From the cell containing the given text, extract its center point as (x, y) coordinate. 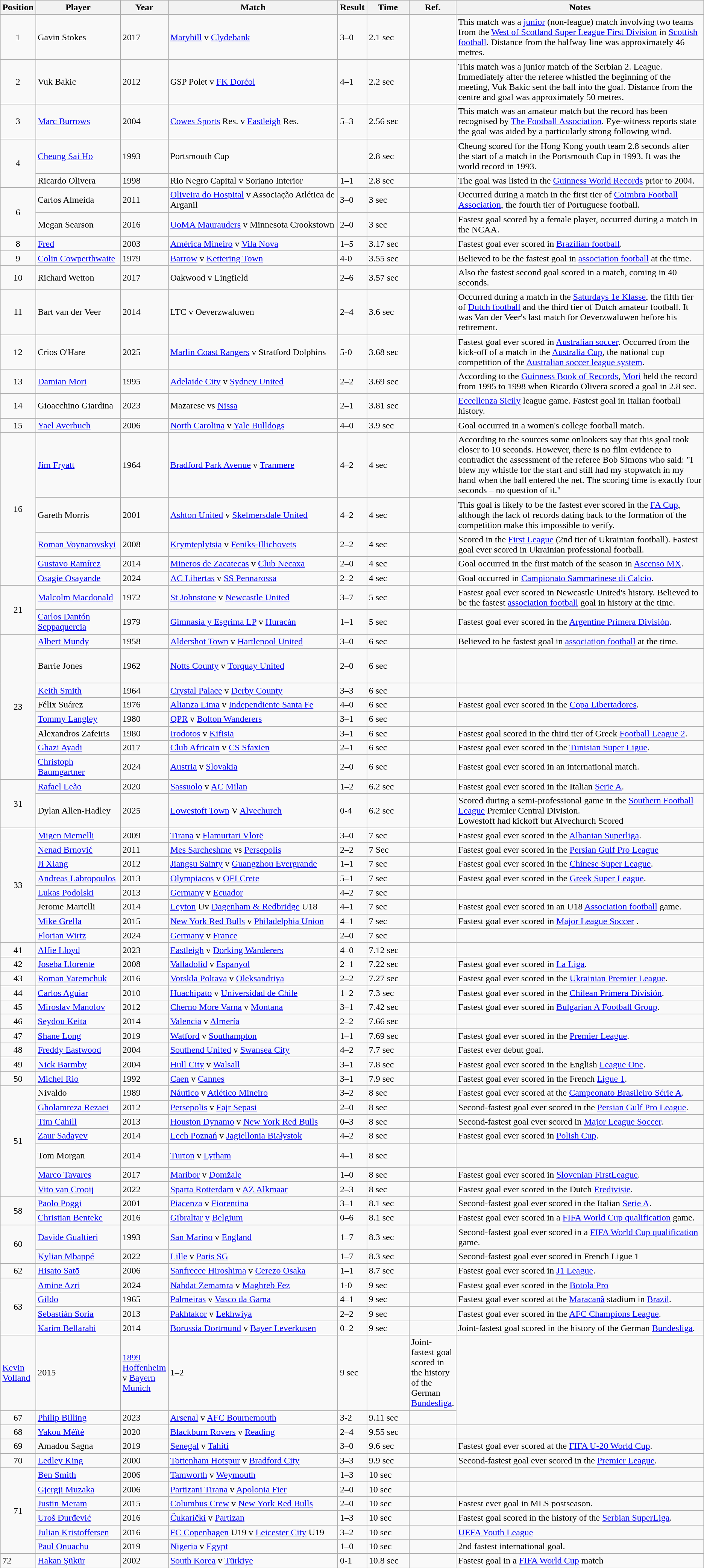
48 (18, 1050)
3.81 sec (388, 406)
Second-fastest goal ever scored in the Italian Serie A. (580, 1203)
North Carolina v Yale Bulldogs (253, 425)
Ben Smith (78, 1475)
Crystal Palace v Derby County (253, 690)
Nenad Brnović (78, 850)
33 (18, 885)
9.9 sec (388, 1460)
60 (18, 1244)
Pakhtakor v Lekhwiya (253, 1314)
Marco Tavares (78, 1175)
Fastest goal ever scored in Brazilian football. (580, 244)
Justin Meram (78, 1503)
Eastleigh v Dorking Wanderers (253, 950)
Germany v France (253, 935)
3.17 sec (388, 244)
Seydou Keita (78, 1022)
4-0 (352, 258)
Partizani Tirana v Apolonia Fier (253, 1489)
Goal occurred in a women's college football match. (580, 425)
1958 (144, 641)
7.12 sec (388, 950)
New York Red Bulls v Philadelphia Union (253, 921)
7.22 sec (388, 964)
Fastest ever debut goal. (580, 1050)
QPR v Bolton Wanderers (253, 719)
Fastest goal ever scored in J1 League. (580, 1271)
Hisato Satō (78, 1271)
Also the fastest second goal scored in a match, coming in 40 seconds. (580, 278)
Fastest goal ever scored at the Campeonato Brasileiro Série A. (580, 1093)
Lille v Paris SG (253, 1257)
16 (18, 509)
Nick Barmby (78, 1064)
Shane Long (78, 1036)
Fastest goal ever scored at the FIFA U-20 World Cup. (580, 1446)
Notts County v Torquay United (253, 666)
7.9 sec (388, 1079)
Fastest goal ever scored in the Premier League. (580, 1036)
Fastest goal ever scored in Major League Soccer . (580, 921)
Ref. (432, 8)
Fastest goal scored in the history of the Serbian SuperLiga. (580, 1518)
Marc Burrows (78, 121)
Fastest goal ever scored in the Copa Libertadores. (580, 704)
2 (18, 82)
Rafael Leão (78, 786)
0-4 (352, 811)
Position (18, 8)
Migen Memelli (78, 835)
Fastest goal ever scored in the Tunisian Super Ligue. (580, 748)
Alianza Lima v Independiente Santa Fe (253, 704)
Second-fastest goal ever scored in the Persian Gulf Pro League. (580, 1107)
Tirana v Flamurtari Vlorë (253, 835)
Fastest goal ever scored in an international match. (580, 767)
Fastest goal ever scored in the Italian Serie A. (580, 786)
Palmeiras v Vasco da Gama (253, 1299)
1965 (144, 1299)
Scored in the First League (2nd tier of Ukrainian football). Fastest goal ever scored in Ukrainian professional football. (580, 545)
Irodotos v Kifisia (253, 733)
Fastest goal ever scored in the Persian Gulf Pro League (580, 850)
Alexandros Zafeiris (78, 733)
Fastest goal ever scored in the Argentine Primera División. (580, 622)
Fastest goal ever scored in Polish Cup. (580, 1136)
6 (18, 212)
Albert Mundy (78, 641)
Philip Billing (78, 1418)
AC Libertas v SS Pennarossa (253, 578)
2009 (144, 835)
Zaur Sadayev (78, 1136)
Jerome Martelli (78, 907)
68 (18, 1432)
Jiangsu Sainty v Guangzhou Evergrande (253, 864)
Fastest goal scored in the third tier of Greek Football League 2. (580, 733)
Christian Benteke (78, 1217)
Michel Rio (78, 1079)
Carlos Dantón Seppaquercia (78, 622)
43 (18, 978)
The goal was listed in the Guinness World Records prior to 2004. (580, 181)
31 (18, 804)
Olympiacos v OFI Crete (253, 878)
Damian Mori (78, 381)
Tommy Langley (78, 719)
Fastest goal ever scored in the AFC Champions League. (580, 1314)
Cowes Sports Res. v Eastleigh Res. (253, 121)
Roman Yaremchuk (78, 978)
Fastest goal ever scored in the Dutch Eredivisie. (580, 1189)
Alfie Lloyd (78, 950)
Result (352, 8)
Second-fastest goal ever scored in the Premier League. (580, 1460)
Amine Azri (78, 1285)
Houston Dynamo v New York Red Bulls (253, 1122)
Second-fastest goal ever scored in a FIFA World Cup qualification game. (580, 1237)
Aldershot Town v Hartlepool United (253, 641)
Match (253, 8)
Tim Cahill (78, 1122)
South Korea v Türkiye (253, 1561)
2–6 (352, 278)
70 (18, 1460)
Kevin Volland (18, 1373)
Oakwood v Lingfield (253, 278)
Freddy Eastwood (78, 1050)
FC Copenhagen U19 v Leicester City U19 (253, 1532)
Dylan Allen-Hadley (78, 811)
Sebastián Soria (78, 1314)
2000 (144, 1460)
Sparta Rotterdam v AZ Alkmaar (253, 1189)
3 (18, 121)
Yakou Méïté (78, 1432)
Sanfrecce Hiroshima v Cerezo Osaka (253, 1271)
1976 (144, 704)
Colin Cowperthwaite (78, 258)
Tamworth v Weymouth (253, 1475)
Sassuolo v AC Milan (253, 786)
Oliveira do Hospital v Associação Atlética de Arganil (253, 200)
Amadou Sagna (78, 1446)
Paolo Poggi (78, 1203)
12 (18, 352)
Lowestoft Town V Alvechurch (253, 811)
67 (18, 1418)
2010 (144, 993)
Huachipato v Universidad de Chile (253, 993)
Rio Negro Capital v Soriano Interior (253, 181)
Fastest goal in a FIFA World Cup match (580, 1561)
Fastest ever goal in MLS postseason. (580, 1503)
2002 (144, 1561)
Carlos Almeida (78, 200)
2.56 sec (388, 121)
Fastest goal ever scored in an U18 Association football game. (580, 907)
3.9 sec (388, 425)
47 (18, 1036)
Mes Sarcheshme vs Persepolis (253, 850)
Hull City v Walsall (253, 1064)
Vito van Crooij (78, 1189)
Mazarese vs Nissa (253, 406)
UoMA Maurauders v Minnesota Crookstown (253, 224)
Florian Wirtz (78, 935)
Persepolis v Fajr Sepasi (253, 1107)
Fastest goal ever scored in the Ukrainian Premier League. (580, 978)
Believed to be fastest goal in association football at the time. (580, 641)
Ledley King (78, 1460)
51 (18, 1141)
0–2 (352, 1328)
45 (18, 1007)
Turton v Lytham (253, 1155)
Gibraltar v Belgium (253, 1217)
2–3 (352, 1189)
Fastest goal ever scored in the French Ligue 1. (580, 1079)
Piacenza v Fiorentina (253, 1203)
Gholamreza Rezaei (78, 1107)
15 (18, 425)
St Johnstone v Newcastle United (253, 597)
Lukas Podolski (78, 893)
3.69 sec (388, 381)
1972 (144, 597)
Davide Gualtieri (78, 1237)
Fastest goal ever scored in the Greek Super League. (580, 878)
Ricardo Olivera (78, 181)
Portsmouth Cup (253, 156)
Ashton United v Skelmersdale United (253, 515)
Joseba Llorente (78, 964)
Valencia v Almería (253, 1022)
Mineros de Zacatecas v Club Necaxa (253, 564)
46 (18, 1022)
Lech Poznań v Jagiellonia Białystok (253, 1136)
3.6 sec (388, 312)
Kylian Mbappé (78, 1257)
Miroslav Manolov (78, 1007)
71 (18, 1510)
Nivaldo (78, 1093)
1989 (144, 1093)
1998 (144, 181)
Marlin Coast Rangers v Stratford Dolphins (253, 352)
GSP Polet v FK Dorćol (253, 82)
Nigeria v Egypt (253, 1547)
Believed to be the fastest goal in association football at the time. (580, 258)
0–6 (352, 1217)
Ji Xiang (78, 864)
50 (18, 1079)
58 (18, 1210)
0–3 (352, 1122)
Watford v Southampton (253, 1036)
7.66 sec (388, 1022)
América Mineiro v Vila Nova (253, 244)
4 (18, 163)
Christoph Baumgartner (78, 767)
3–7 (352, 597)
Vuk Bakic (78, 82)
Tom Morgan (78, 1155)
42 (18, 964)
Fastest goal ever scored in the Botola Pro (580, 1285)
7.42 sec (388, 1007)
LTC v Oeverzwaluwen (253, 312)
Uroš Đurđević (78, 1518)
8.7 sec (388, 1271)
7.27 sec (388, 978)
Adelaide City v Sydney United (253, 381)
7.3 sec (388, 993)
7.69 sec (388, 1036)
Fastest goal ever scored in a FIFA World Cup qualification game. (580, 1217)
Andreas Labropoulos (78, 878)
Germany v Ecuador (253, 893)
Jim Fryatt (78, 465)
Maribor v Domžale (253, 1175)
Barrow v Kettering Town (253, 258)
Notes (580, 8)
3.68 sec (388, 352)
3.55 sec (388, 258)
1995 (144, 381)
9.11 sec (388, 1418)
Keith Smith (78, 690)
Barrie Jones (78, 666)
Fastest goal ever scored in Slovenian FirstLeague. (580, 1175)
UEFA Youth League (580, 1532)
8 (18, 244)
21 (18, 610)
Megan Searson (78, 224)
Julian Kristoffersen (78, 1532)
Blackburn Rovers v Reading (253, 1432)
49 (18, 1064)
3.57 sec (388, 278)
Austria v Slovakia (253, 767)
7.7 sec (388, 1050)
1 (18, 37)
Second-fastest goal ever scored in French Ligue 1 (580, 1257)
Second-fastest goal ever scored in Major League Soccer. (580, 1122)
Borussia Dortmund v Bayer Leverkusen (253, 1328)
44 (18, 993)
Columbus Crew v New York Red Bulls (253, 1503)
Mike Grella (78, 921)
13 (18, 381)
69 (18, 1446)
72 (18, 1561)
Vorskla Poltava v Oleksandriya (253, 978)
9.55 sec (388, 1432)
Richard Wetton (78, 278)
Malcolm Macdonald (78, 597)
Cheung scored for the Hong Kong youth team 2.8 seconds after the start of a match in the Portsmouth Cup in 1993. It was the world record in 1993. (580, 156)
Fastest goal ever scored in the Chilean Primera División. (580, 993)
According to the Guinness Book of Records, Mori held the record from 1995 to 1998 when Ricardo Olivera scored a goal in 2.8 sec. (580, 381)
Osagie Osayande (78, 578)
5-0 (352, 352)
Year (144, 8)
23 (18, 707)
Gjergji Muzaka (78, 1489)
Tottenham Hotspur v Bradford City (253, 1460)
Caen v Cannes (253, 1079)
Fastest goal ever scored in La Liga. (580, 964)
0-1 (352, 1561)
3-2 (352, 1418)
Leyton Uv Dagenham & Redbridge U18 (253, 907)
Southend United v Swansea City (253, 1050)
Fastest goal ever scored in the English League One. (580, 1064)
Valladolid v Espanyol (253, 964)
63 (18, 1307)
Fred (78, 244)
Náutico v Atlético Mineiro (253, 1093)
Ghazi Ayadi (78, 748)
Roman Voynarovskyi (78, 545)
Club Africain v CS Sfaxien (253, 748)
9.6 sec (388, 1446)
Cherno More Varna v Montana (253, 1007)
San Marino v England (253, 1237)
10.8 sec (388, 1561)
41 (18, 950)
Cheung Sai Ho (78, 156)
Scored during a semi-professional game in the Southern Football League Premier Central Division.Lowestoft had kickoff but Alvechurch Scored (580, 811)
7 Sec (388, 850)
Yael Averbuch (78, 425)
14 (18, 406)
Karim Bellarabi (78, 1328)
Félix Suárez (78, 704)
1992 (144, 1079)
2.1 sec (388, 37)
Maryhill v Clydebank (253, 37)
Goal occurred in the first match of the season in Ascenso MX. (580, 564)
Gareth Morris (78, 515)
10 (18, 278)
9 (18, 258)
Crios O'Hare (78, 352)
Goal occurred in Campionato Sammarinese di Calcio. (580, 578)
Gildo (78, 1299)
Fastest goal ever scored in the Albanian Superliga. (580, 835)
Hakan Şükür (78, 1561)
2.2 sec (388, 82)
Bradford Park Avenue v Tranmere (253, 465)
1–5 (352, 244)
5–1 (352, 878)
1-0 (352, 1285)
5–3 (352, 121)
Čukarički v Partizan (253, 1518)
Fastest goal scored by a female player, occurred during a match in the NCAA. (580, 224)
Senegal v Tahiti (253, 1446)
Eccellenza Sicily league game. Fastest goal in Italian football history. (580, 406)
7.8 sec (388, 1064)
Fastest goal ever scored at the Maracanã stadium in Brazil. (580, 1299)
2003 (144, 244)
Paul Onuachu (78, 1547)
Player (78, 8)
Fastest goal ever scored in Bulgarian A Football Group. (580, 1007)
Bart van der Veer (78, 312)
62 (18, 1271)
Gavin Stokes (78, 37)
Gioacchino Giardina (78, 406)
Gimnasia y Esgrima LP v Huracán (253, 622)
Fastest goal ever scored in the Chinese Super League. (580, 864)
11 (18, 312)
Nahdat Zemamra v Maghreb Fez (253, 1285)
Time (388, 8)
Arsenal v AFC Bournemouth (253, 1418)
Occurred during a match in the first tier of Coimbra Football Association, the fourth tier of Portuguese football. (580, 200)
1899 Hoffenheim v Bayern Munich (144, 1373)
Gustavo Ramírez (78, 564)
2nd fastest international goal. (580, 1547)
1962 (144, 666)
Krymteplytsia v Feniks-Illichovets (253, 545)
Fastest goal ever scored in Newcastle United's history. Believed to be the fastest association football goal in history at the time. (580, 597)
Carlos Aguiar (78, 993)
